Extract the (X, Y) coordinate from the center of the cell holding the provided text.  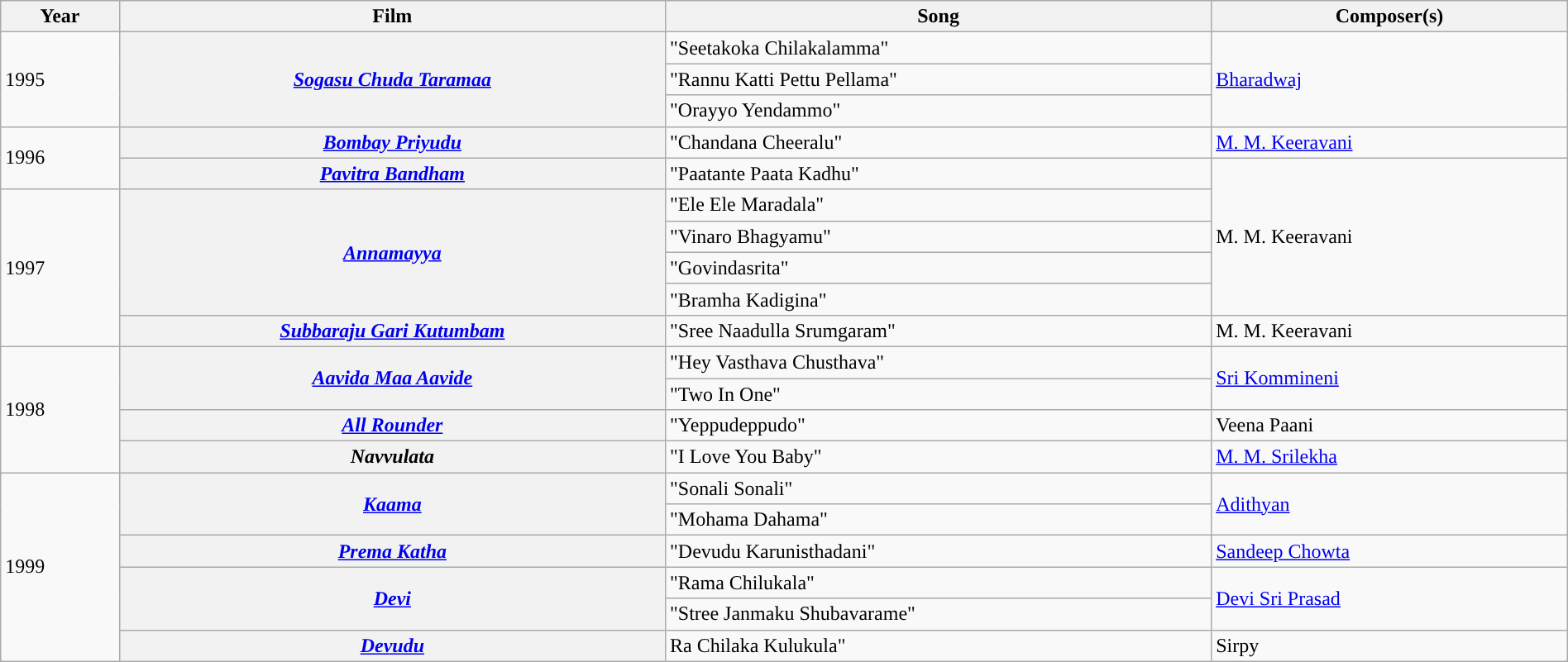
M. M. Srilekha (1389, 457)
"I Love You Baby" (938, 457)
"Seetakoka Chilakalamma" (938, 48)
"Govindasrita" (938, 268)
"Sree Naadulla Srumgaram" (938, 331)
All Rounder (392, 426)
Subbaraju Gari Kutumbam (392, 331)
Navvulata (392, 457)
"Ele Ele Maradala" (938, 205)
Aavida Maa Aavide (392, 378)
"Devudu Karunisthadani" (938, 551)
Sandeep Chowta (1389, 551)
1999 (60, 567)
"Rama Chilukala" (938, 583)
Adithyan (1389, 504)
Devudu (392, 645)
Song (938, 17)
Year (60, 17)
"Paatante Paata Kadhu" (938, 174)
Veena Paani (1389, 426)
"Vinaro Bhagyamu" (938, 236)
1995 (60, 79)
Composer(s) (1389, 17)
"Yeppudeppudo" (938, 426)
"Rannu Katti Pettu Pellama" (938, 79)
Sri Kommineni (1389, 378)
Bharadwaj (1389, 79)
"Hey Vasthava Chusthava" (938, 362)
Sogasu Chuda Taramaa (392, 79)
"Chandana Cheeralu" (938, 142)
Devi (392, 598)
Ra Chilaka Kulukula" (938, 645)
"Sonali Sonali" (938, 488)
Prema Katha (392, 551)
1997 (60, 268)
Sirpy (1389, 645)
"Two In One" (938, 394)
1998 (60, 409)
"Stree Janmaku Shubavarame" (938, 614)
"Mohama Dahama" (938, 520)
"Bramha Kadigina" (938, 299)
Devi Sri Prasad (1389, 598)
Annamayya (392, 252)
Bombay Priyudu (392, 142)
1996 (60, 158)
Kaama (392, 504)
"Orayyo Yendammo" (938, 111)
Film (392, 17)
Pavitra Bandham (392, 174)
